Search for the cell housing the specified text and yield its (X, Y) center coordinate. 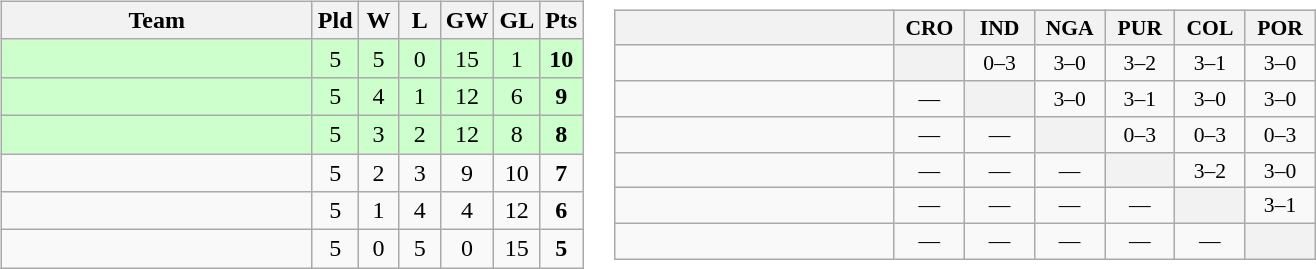
PUR (1140, 28)
Pld (335, 20)
NGA (1070, 28)
POR (1280, 28)
7 (562, 173)
CRO (929, 28)
Pts (562, 20)
GW (467, 20)
Team (156, 20)
L (420, 20)
COL (1210, 28)
GL (517, 20)
IND (999, 28)
W (378, 20)
